Find where the given text appears and provide that cell's center as (X, Y) coordinate. 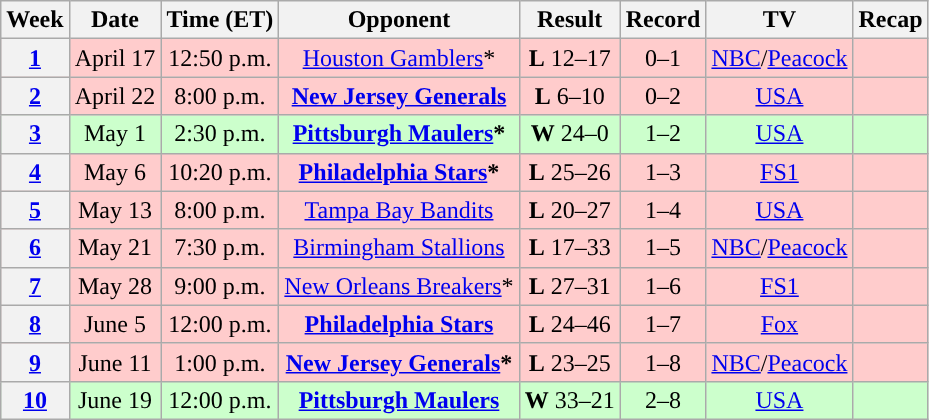
2:30 p.m. (220, 134)
9:00 p.m. (220, 286)
Pittsburgh Maulers* (399, 134)
1–8 (663, 362)
June 5 (115, 324)
1–2 (663, 134)
May 21 (115, 248)
Recap (890, 20)
Fox (780, 324)
L 6–10 (570, 96)
Philadelphia Stars* (399, 172)
6 (35, 248)
5 (35, 210)
Week (35, 20)
1:00 p.m. (220, 362)
May 13 (115, 210)
L 27–31 (570, 286)
Date (115, 20)
L 20–27 (570, 210)
W 33–21 (570, 400)
L 24–46 (570, 324)
8 (35, 324)
May 6 (115, 172)
L 25–26 (570, 172)
April 22 (115, 96)
1–4 (663, 210)
3 (35, 134)
May 1 (115, 134)
Record (663, 20)
Time (ET) (220, 20)
4 (35, 172)
New Orleans Breakers* (399, 286)
Birmingham Stallions (399, 248)
L 23–25 (570, 362)
1–7 (663, 324)
New Jersey Generals (399, 96)
0–1 (663, 58)
1–3 (663, 172)
1–5 (663, 248)
10 (35, 400)
Opponent (399, 20)
Houston Gamblers* (399, 58)
New Jersey Generals* (399, 362)
Tampa Bay Bandits (399, 210)
1–6 (663, 286)
2 (35, 96)
April 17 (115, 58)
10:20 p.m. (220, 172)
Pittsburgh Maulers (399, 400)
L 12–17 (570, 58)
7 (35, 286)
June 19 (115, 400)
Result (570, 20)
1 (35, 58)
9 (35, 362)
7:30 p.m. (220, 248)
TV (780, 20)
May 28 (115, 286)
0–2 (663, 96)
W 24–0 (570, 134)
June 11 (115, 362)
2–8 (663, 400)
12:50 p.m. (220, 58)
Philadelphia Stars (399, 324)
L 17–33 (570, 248)
